Identify which cell holds the provided text, then report its (X, Y) central coordinate. 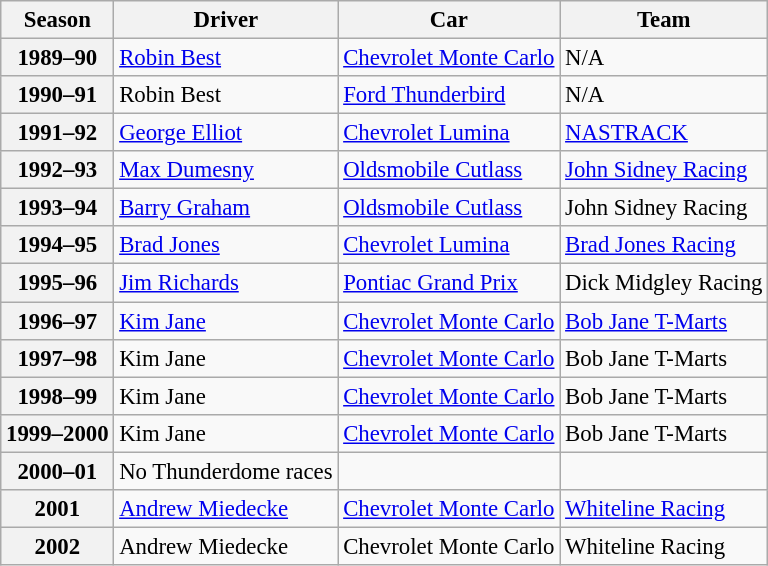
Dick Midgley Racing (664, 283)
Season (58, 20)
Ford Thunderbird (449, 95)
Pontiac Grand Prix (449, 283)
Brad Jones Racing (664, 245)
1994–95 (58, 245)
1995–96 (58, 283)
No Thunderdome races (226, 471)
Barry Graham (226, 208)
1989–90 (58, 58)
Jim Richards (226, 283)
2002 (58, 546)
1992–93 (58, 170)
Car (449, 20)
1997–98 (58, 358)
1996–97 (58, 321)
1990–91 (58, 95)
Team (664, 20)
Max Dumesny (226, 170)
2001 (58, 509)
NASTRACK (664, 133)
2000–01 (58, 471)
George Elliot (226, 133)
1999–2000 (58, 433)
Driver (226, 20)
Brad Jones (226, 245)
1991–92 (58, 133)
1998–99 (58, 396)
1993–94 (58, 208)
